Capture the cell that displays the provided text and extract its [x, y] central coordinate. 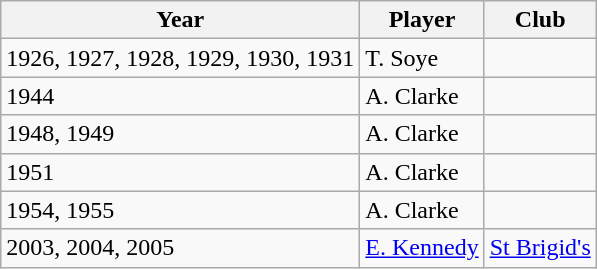
1926, 1927, 1928, 1929, 1930, 1931 [180, 58]
2003, 2004, 2005 [180, 248]
Year [180, 20]
St Brigid's [540, 248]
T. Soye [422, 58]
1944 [180, 96]
Player [422, 20]
E. Kennedy [422, 248]
1948, 1949 [180, 134]
1951 [180, 172]
Club [540, 20]
1954, 1955 [180, 210]
